Locate the cell with the specified text and output its [X, Y] center coordinate. 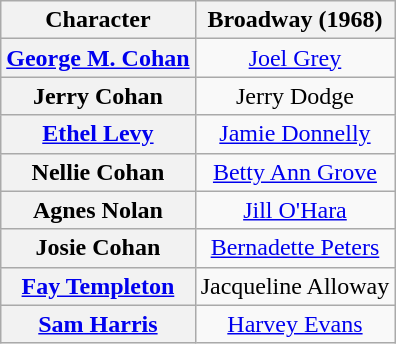
Ethel Levy [98, 134]
Bernadette Peters [295, 248]
Nellie Cohan [98, 172]
Agnes Nolan [98, 210]
Fay Templeton [98, 286]
Betty Ann Grove [295, 172]
Jacqueline Alloway [295, 286]
Jerry Cohan [98, 96]
Jill O'Hara [295, 210]
Jerry Dodge [295, 96]
Joel Grey [295, 58]
Josie Cohan [98, 248]
Sam Harris [98, 324]
Jamie Donnelly [295, 134]
George M. Cohan [98, 58]
Broadway (1968) [295, 20]
Character [98, 20]
Harvey Evans [295, 324]
